Locate the cell with the specified text and output its (X, Y) center coordinate. 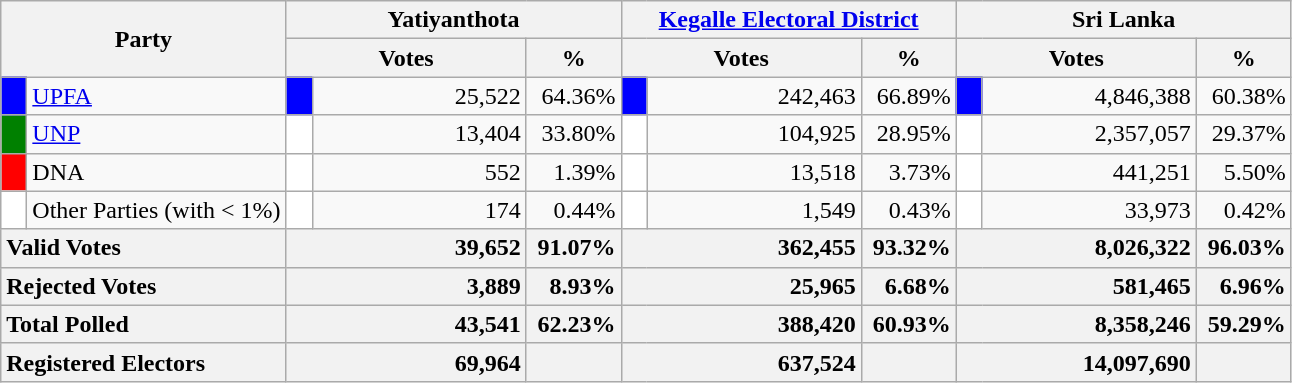
Registered Electors (144, 362)
13,404 (419, 134)
388,420 (741, 324)
242,463 (754, 96)
5.50% (1244, 172)
Party (144, 39)
637,524 (741, 362)
0.42% (1244, 210)
3.73% (908, 172)
1.39% (574, 172)
66.89% (908, 96)
96.03% (1244, 248)
Rejected Votes (144, 286)
29.37% (1244, 134)
Kegalle Electoral District (788, 20)
91.07% (574, 248)
UPFA (156, 96)
8,026,322 (1076, 248)
33,973 (1089, 210)
93.32% (908, 248)
362,455 (741, 248)
33.80% (574, 134)
0.44% (574, 210)
28.95% (908, 134)
8,358,246 (1076, 324)
43,541 (406, 324)
Total Polled (144, 324)
62.23% (574, 324)
2,357,057 (1089, 134)
69,964 (406, 362)
UNP (156, 134)
6.68% (908, 286)
14,097,690 (1076, 362)
0.43% (908, 210)
60.38% (1244, 96)
8.93% (574, 286)
552 (419, 172)
6.96% (1244, 286)
13,518 (754, 172)
59.29% (1244, 324)
DNA (156, 172)
581,465 (1076, 286)
39,652 (406, 248)
441,251 (1089, 172)
1,549 (754, 210)
Valid Votes (144, 248)
174 (419, 210)
25,522 (419, 96)
3,889 (406, 286)
25,965 (741, 286)
60.93% (908, 324)
Yatiyanthota (454, 20)
64.36% (574, 96)
4,846,388 (1089, 96)
Other Parties (with < 1%) (156, 210)
104,925 (754, 134)
Sri Lanka (1124, 20)
